Identify which cell holds the provided text, then report its [x, y] central coordinate. 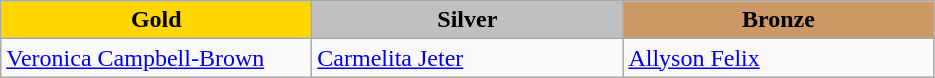
Bronze [778, 20]
Allyson Felix [778, 58]
Silver [468, 20]
Gold [156, 20]
Carmelita Jeter [468, 58]
Veronica Campbell-Brown [156, 58]
